Search for the cell housing the specified text and yield its (X, Y) center coordinate. 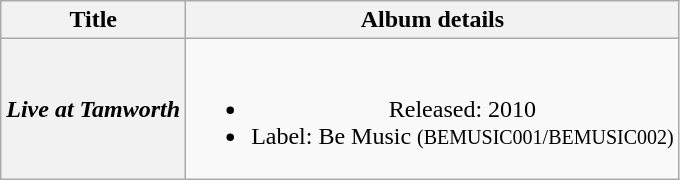
Title (94, 20)
Released: 2010Label: Be Music (BEMUSIC001/BEMUSIC002) (433, 109)
Live at Tamworth (94, 109)
Album details (433, 20)
